Provide the (x, y) coordinate of the cell's center where the given text is located.  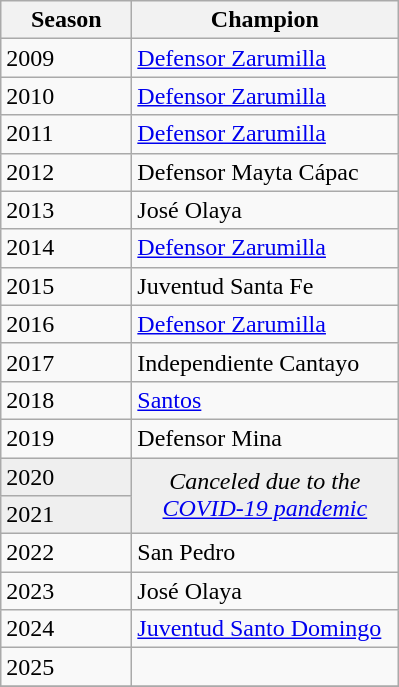
Canceled due to the COVID-19 pandemic (265, 496)
San Pedro (265, 553)
2024 (66, 629)
2012 (66, 172)
2011 (66, 134)
2017 (66, 362)
2021 (66, 515)
2019 (66, 438)
Defensor Mina (265, 438)
2015 (66, 286)
Juventud Santo Domingo (265, 629)
Season (66, 20)
2020 (66, 477)
2018 (66, 400)
2010 (66, 96)
Defensor Mayta Cápac (265, 172)
2025 (66, 667)
2009 (66, 58)
Juventud Santa Fe (265, 286)
2016 (66, 324)
2023 (66, 591)
2022 (66, 553)
Independiente Cantayo (265, 362)
Santos (265, 400)
2014 (66, 248)
2013 (66, 210)
Champion (265, 20)
